From the cell containing the given text, extract its center point as [x, y] coordinate. 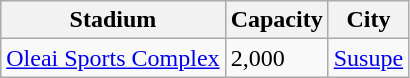
Capacity [276, 20]
Susupe [368, 58]
2,000 [276, 58]
Stadium [113, 20]
Oleai Sports Complex [113, 58]
City [368, 20]
